Identify which cell holds the provided text, then report its [x, y] central coordinate. 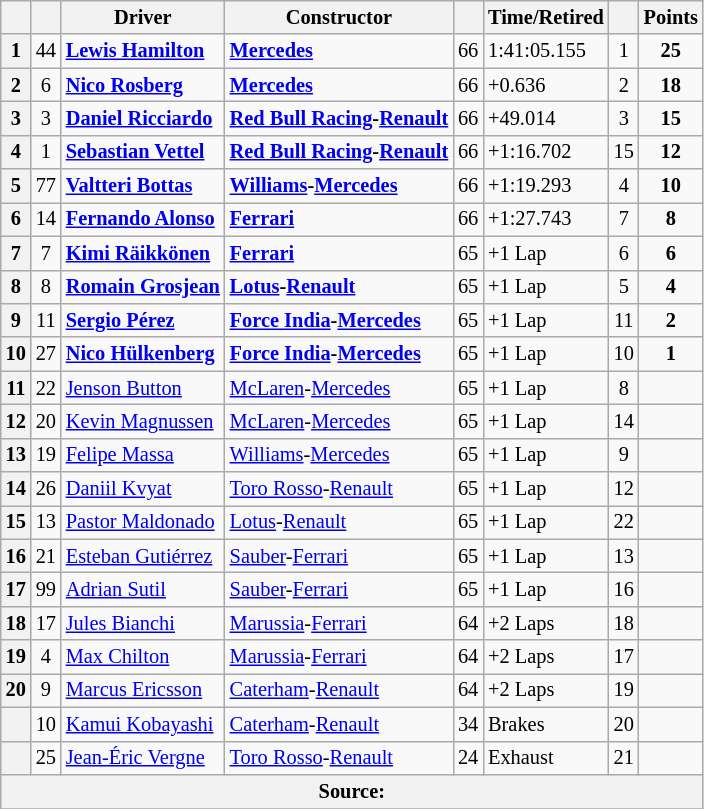
Adrian Sutil [143, 589]
Max Chilton [143, 657]
44 [46, 51]
Nico Rosberg [143, 85]
Jules Bianchi [143, 623]
Brakes [546, 724]
1:41:05.155 [546, 51]
Valtteri Bottas [143, 186]
24 [468, 758]
Kevin Magnussen [143, 421]
Points [671, 17]
Driver [143, 17]
Exhaust [546, 758]
27 [46, 354]
Marcus Ericsson [143, 690]
Esteban Gutiérrez [143, 556]
Kamui Kobayashi [143, 724]
Felipe Massa [143, 455]
77 [46, 186]
Jenson Button [143, 388]
Romain Grosjean [143, 287]
Daniil Kvyat [143, 489]
+1:27.743 [546, 219]
34 [468, 724]
Source: [352, 791]
Lewis Hamilton [143, 51]
Jean-Éric Vergne [143, 758]
+0.636 [546, 85]
Sebastian Vettel [143, 152]
Time/Retired [546, 17]
99 [46, 589]
Sergio Pérez [143, 320]
+1:19.293 [546, 186]
Pastor Maldonado [143, 522]
Nico Hülkenberg [143, 354]
+1:16.702 [546, 152]
26 [46, 489]
+49.014 [546, 118]
Kimi Räikkönen [143, 253]
Constructor [339, 17]
Daniel Ricciardo [143, 118]
Fernando Alonso [143, 219]
